Detect which cell encompasses the target text, then output its [X, Y] center coordinate. 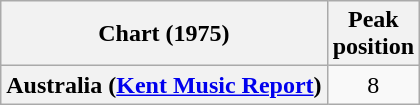
Australia (Kent Music Report) [164, 85]
Chart (1975) [164, 34]
Peakposition [373, 34]
8 [373, 85]
